Pinpoint the cell where the given text exists, returning its (x, y) midpoint coordinate. 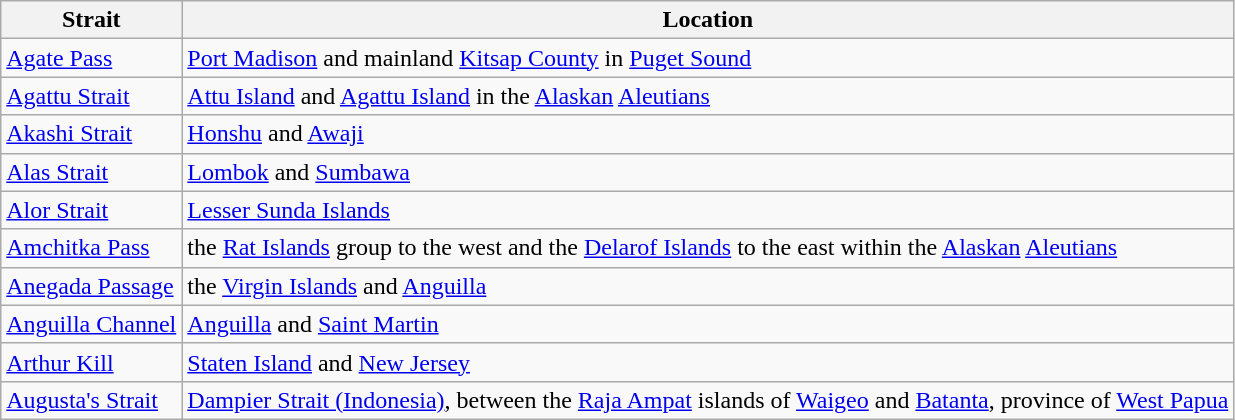
Akashi Strait (92, 134)
Anegada Passage (92, 286)
Agattu Strait (92, 96)
Location (708, 20)
Agate Pass (92, 58)
Honshu and Awaji (708, 134)
Amchitka Pass (92, 248)
Staten Island and New Jersey (708, 362)
Attu Island and Agattu Island in the Alaskan Aleutians (708, 96)
Alas Strait (92, 172)
Anguilla Channel (92, 324)
Strait (92, 20)
Lombok and Sumbawa (708, 172)
the Rat Islands group to the west and the Delarof Islands to the east within the Alaskan Aleutians (708, 248)
Alor Strait (92, 210)
Port Madison and mainland Kitsap County in Puget Sound (708, 58)
Anguilla and Saint Martin (708, 324)
Arthur Kill (92, 362)
Dampier Strait (Indonesia), between the Raja Ampat islands of Waigeo and Batanta, province of West Papua (708, 400)
Augusta's Strait (92, 400)
Lesser Sunda Islands (708, 210)
the Virgin Islands and Anguilla (708, 286)
